For the text-containing cell, return its midpoint in (X, Y) coordinate format. 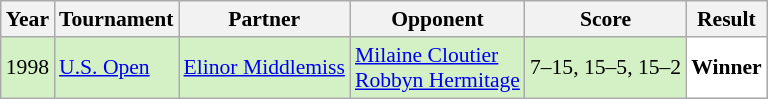
1998 (28, 68)
Winner (726, 68)
U.S. Open (116, 68)
Result (726, 19)
Opponent (438, 19)
Milaine Cloutier Robbyn Hermitage (438, 68)
7–15, 15–5, 15–2 (606, 68)
Score (606, 19)
Year (28, 19)
Tournament (116, 19)
Elinor Middlemiss (264, 68)
Partner (264, 19)
